Scan for the cell matching the given text and deliver its [X, Y] coordinate at center. 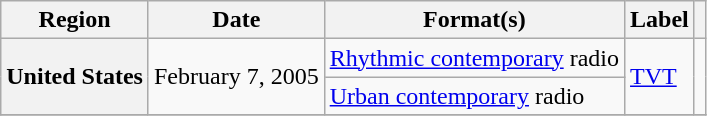
Format(s) [474, 20]
Rhythmic contemporary radio [474, 58]
Label [660, 20]
Date [236, 20]
Region [75, 20]
Urban contemporary radio [474, 96]
United States [75, 77]
February 7, 2005 [236, 77]
TVT [660, 77]
